Return [X, Y] of the center of cell containing provided text 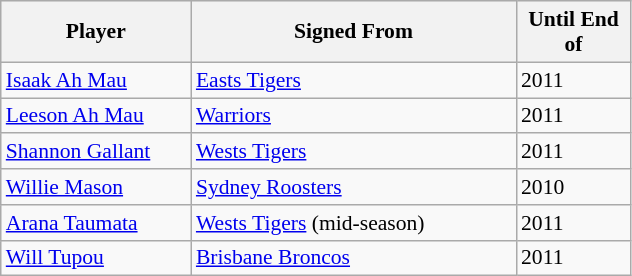
Easts Tigers [354, 80]
Leeson Ah Mau [96, 116]
Warriors [354, 116]
Player [96, 32]
Wests Tigers (mid-season) [354, 223]
Signed From [354, 32]
Brisbane Broncos [354, 258]
Will Tupou [96, 258]
Until End of [574, 32]
Wests Tigers [354, 152]
2010 [574, 187]
Sydney Roosters [354, 187]
Arana Taumata [96, 223]
Willie Mason [96, 187]
Isaak Ah Mau [96, 80]
Shannon Gallant [96, 152]
